Locate the cell with the specified text and output its [x, y] center coordinate. 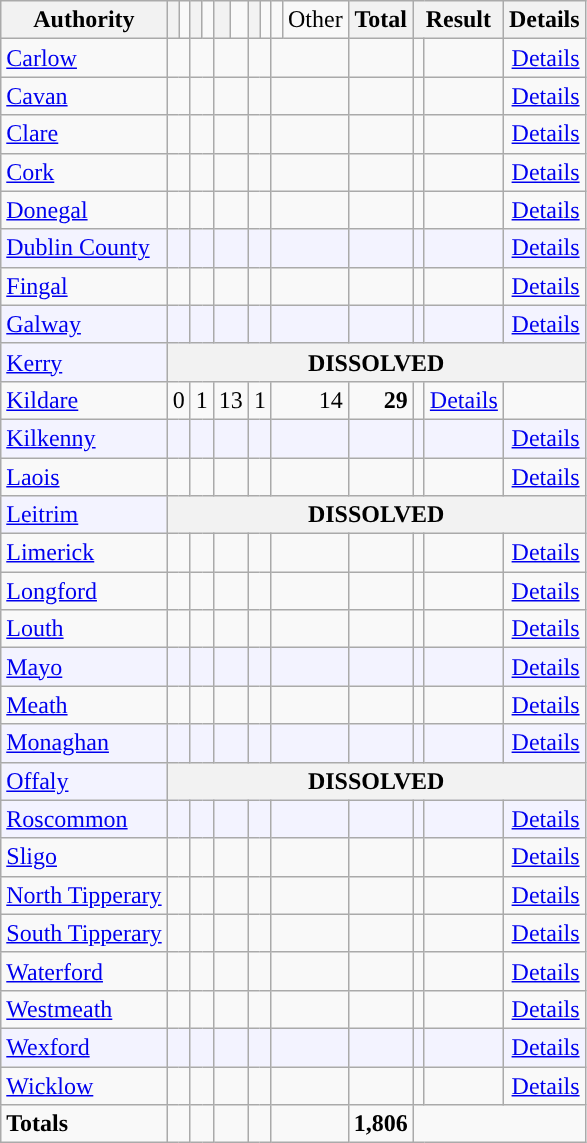
Offaly [84, 781]
Donegal [84, 210]
29 [380, 400]
Sligo [84, 857]
Kerry [84, 362]
Authority [84, 20]
Mayo [84, 667]
Totals [84, 1124]
South Tipperary [84, 933]
Cork [84, 172]
Fingal [84, 286]
Clare [84, 134]
Waterford [84, 971]
North Tipperary [84, 895]
Galway [84, 324]
Other [315, 20]
Leitrim [84, 515]
Westmeath [84, 1009]
Wicklow [84, 1085]
0 [178, 400]
Laois [84, 477]
Dublin County [84, 248]
Wexford [84, 1047]
1,806 [380, 1124]
13 [230, 400]
Monaghan [84, 743]
Kildare [84, 400]
Cavan [84, 96]
Louth [84, 629]
Total [380, 20]
Kilkenny [84, 438]
Carlow [84, 58]
Limerick [84, 553]
Result [458, 20]
14 [310, 400]
Meath [84, 705]
Roscommon [84, 819]
Longford [84, 591]
